Capture the cell that displays the provided text and extract its (X, Y) central coordinate. 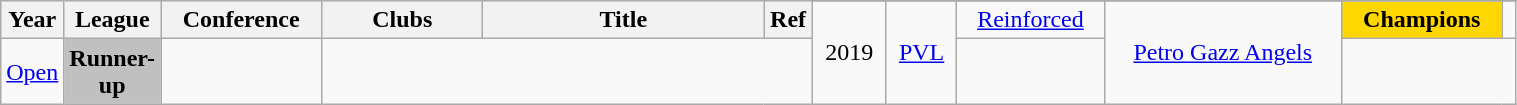
Petro Gazz Angels (1222, 52)
Title (624, 20)
Runner-up (112, 72)
2019 (849, 52)
Year (32, 20)
Conference (242, 20)
Open (32, 72)
Champions (1422, 20)
Clubs (402, 20)
Reinforced (1030, 20)
PVL (922, 52)
Ref (788, 20)
League (112, 20)
